Find where the given text appears and provide that cell's center as (x, y) coordinate. 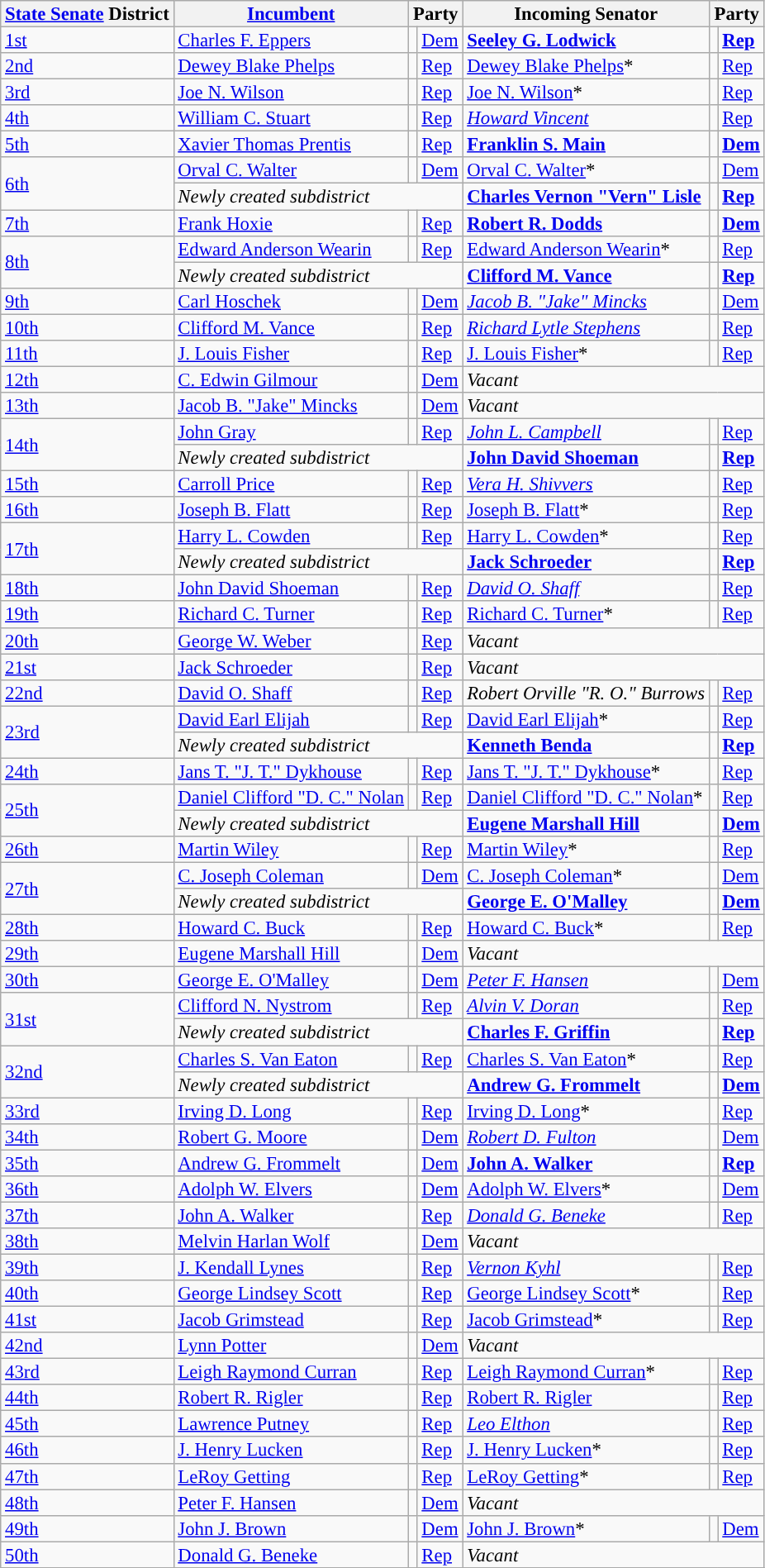
27th (88, 889)
Franklin S. Main (586, 145)
Adolph W. Elvers* (586, 1189)
26th (88, 850)
Frank Hoxie (291, 223)
Irving D. Long* (586, 1111)
George W. Weber (291, 641)
13th (88, 406)
23rd (88, 732)
14th (88, 445)
25th (88, 810)
LeRoy Getting (291, 1476)
5th (88, 145)
Charles Vernon "Vern" Lisle (586, 197)
29th (88, 954)
Charles F. Eppers (291, 41)
Orval C. Walter (291, 170)
49th (88, 1528)
Dewey Blake Phelps (291, 66)
Edward Anderson Wearin (291, 249)
43rd (88, 1372)
J. Kendall Lynes (291, 1267)
19th (88, 615)
Vernon Kyhl (586, 1267)
22nd (88, 693)
John L. Campbell (586, 431)
John J. Brown (291, 1528)
37th (88, 1215)
Jacob Grimstead* (586, 1320)
17th (88, 549)
Alvin V. Doran (586, 1007)
24th (88, 771)
Joseph B. Flatt (291, 510)
C. Joseph Coleman* (586, 876)
George Lindsey Scott* (586, 1294)
31st (88, 1020)
Robert D. Fulton (586, 1137)
28th (88, 928)
Clifford N. Nystrom (291, 1007)
Harry L. Cowden* (586, 536)
Robert Orville "R. O." Burrows (586, 693)
46th (88, 1451)
Irving D. Long (291, 1111)
Richard C. Turner (291, 615)
Leo Elthon (586, 1424)
C. Joseph Coleman (291, 876)
Dewey Blake Phelps* (586, 66)
State Senate District (88, 14)
45th (88, 1424)
J. Louis Fisher* (586, 354)
Howard C. Buck* (586, 928)
48th (88, 1503)
33rd (88, 1111)
Leigh Raymond Curran* (586, 1372)
Howard C. Buck (291, 928)
J. Henry Lucken* (586, 1451)
12th (88, 379)
Edward Anderson Wearin* (586, 249)
Seeley G. Lodwick (586, 41)
Melvin Harlan Wolf (291, 1242)
10th (88, 327)
Carroll Price (291, 484)
Daniel Clifford "D. C." Nolan (291, 798)
30th (88, 980)
16th (88, 510)
Richard C. Turner* (586, 615)
38th (88, 1242)
Lawrence Putney (291, 1424)
Incumbent (291, 14)
41st (88, 1320)
11th (88, 354)
Joe N. Wilson (291, 93)
20th (88, 641)
David Earl Elijah (291, 719)
50th (88, 1555)
35th (88, 1163)
J. Louis Fisher (291, 354)
9th (88, 301)
Charles S. Van Eaton (291, 1059)
Charles F. Griffin (586, 1032)
Jans T. "J. T." Dykhouse (291, 771)
42nd (88, 1346)
2nd (88, 66)
Carl Hoschek (291, 301)
8th (88, 261)
18th (88, 589)
47th (88, 1476)
21st (88, 667)
Robert G. Moore (291, 1137)
Charles S. Van Eaton* (586, 1059)
Harry L. Cowden (291, 536)
David Earl Elijah* (586, 719)
6th (88, 183)
LeRoy Getting* (586, 1476)
Lynn Potter (291, 1346)
J. Henry Lucken (291, 1451)
Richard Lytle Stephens (586, 327)
William C. Stuart (291, 118)
John J. Brown* (586, 1528)
Jacob Grimstead (291, 1320)
34th (88, 1137)
Daniel Clifford "D. C." Nolan* (586, 798)
4th (88, 118)
Orval C. Walter* (586, 170)
George Lindsey Scott (291, 1294)
39th (88, 1267)
Robert R. Dodds (586, 223)
Leigh Raymond Curran (291, 1372)
Kenneth Benda (586, 746)
C. Edwin Gilmour (291, 379)
John Gray (291, 431)
Martin Wiley (291, 850)
Joe N. Wilson* (586, 93)
36th (88, 1189)
Adolph W. Elvers (291, 1189)
Martin Wiley* (586, 850)
Incoming Senator (586, 14)
3rd (88, 93)
7th (88, 223)
32nd (88, 1071)
44th (88, 1398)
Jans T. "J. T." Dykhouse* (586, 771)
Xavier Thomas Prentis (291, 145)
15th (88, 484)
Howard Vincent (586, 118)
40th (88, 1294)
Joseph B. Flatt* (586, 510)
1st (88, 41)
Vera H. Shivvers (586, 484)
